Return the (X, Y) coordinate for the center point of the cell that contains the specified text.  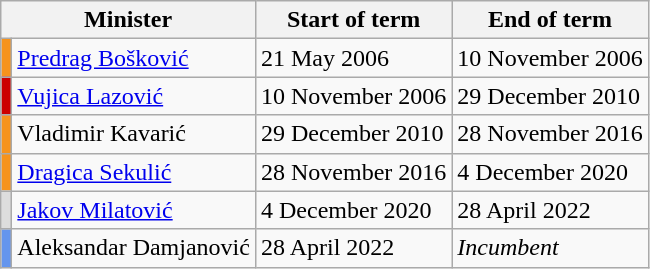
Start of term (353, 20)
Jakov Milatović (134, 210)
Minister (128, 20)
Vladimir Kavarić (134, 134)
Vujica Lazović (134, 96)
Incumbent (550, 248)
End of term (550, 20)
Aleksandar Damjanović (134, 248)
Predrag Bošković (134, 58)
21 May 2006 (353, 58)
Dragica Sekulić (134, 172)
